Identify which cell holds the provided text, then report its (X, Y) central coordinate. 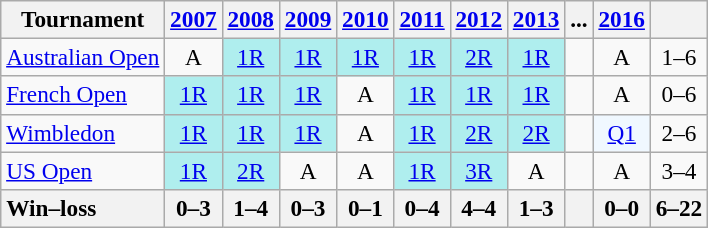
3R (478, 170)
Australian Open (83, 57)
US Open (83, 170)
2011 (422, 19)
Q1 (622, 133)
2013 (536, 19)
3–4 (678, 170)
2010 (366, 19)
2009 (308, 19)
1–3 (536, 208)
0–6 (678, 95)
1–6 (678, 57)
4–4 (478, 208)
1–4 (250, 208)
... (579, 19)
2007 (194, 19)
0–0 (622, 208)
Wimbledon (83, 133)
French Open (83, 95)
6–22 (678, 208)
2012 (478, 19)
2008 (250, 19)
Tournament (83, 19)
0–4 (422, 208)
2016 (622, 19)
0–1 (366, 208)
Win–loss (83, 208)
2–6 (678, 133)
